Find where the given text appears and provide that cell's center as (X, Y) coordinate. 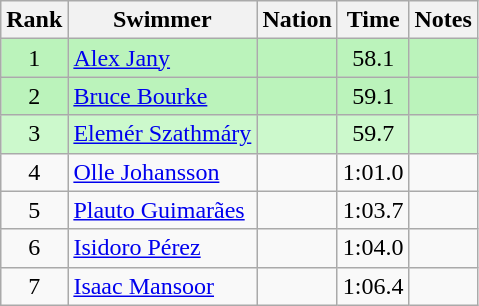
Isidoro Pérez (162, 248)
7 (34, 286)
Rank (34, 20)
1 (34, 58)
Elemér Szathmáry (162, 134)
6 (34, 248)
1:06.4 (373, 286)
Time (373, 20)
Plauto Guimarães (162, 210)
2 (34, 96)
59.1 (373, 96)
Bruce Bourke (162, 96)
1:01.0 (373, 172)
1:04.0 (373, 248)
5 (34, 210)
58.1 (373, 58)
4 (34, 172)
Nation (297, 20)
Notes (443, 20)
Alex Jany (162, 58)
Swimmer (162, 20)
59.7 (373, 134)
1:03.7 (373, 210)
Olle Johansson (162, 172)
Isaac Mansoor (162, 286)
3 (34, 134)
